Determine the [X, Y] coordinate at the center of the cell enclosing the given text.  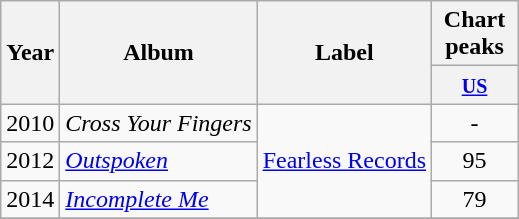
- [475, 123]
US [475, 85]
2010 [30, 123]
Album [158, 52]
Outspoken [158, 161]
Cross Your Fingers [158, 123]
Incomplete Me [158, 199]
Label [344, 52]
Fearless Records [344, 161]
Chart peaks [475, 34]
Year [30, 52]
95 [475, 161]
79 [475, 199]
2014 [30, 199]
2012 [30, 161]
